Determine the (x, y) coordinate at the center of the cell enclosing the given text.  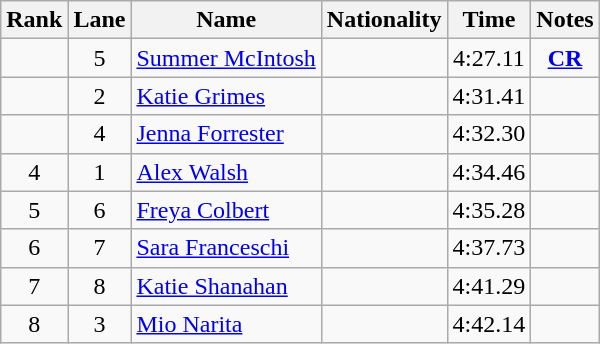
Rank (34, 20)
Katie Grimes (226, 96)
Summer McIntosh (226, 58)
Nationality (384, 20)
4:35.28 (489, 210)
Name (226, 20)
CR (565, 58)
Notes (565, 20)
4:37.73 (489, 248)
Time (489, 20)
4:41.29 (489, 286)
4:32.30 (489, 134)
2 (100, 96)
Freya Colbert (226, 210)
Alex Walsh (226, 172)
3 (100, 324)
Sara Franceschi (226, 248)
Katie Shanahan (226, 286)
4:42.14 (489, 324)
Mio Narita (226, 324)
Lane (100, 20)
Jenna Forrester (226, 134)
1 (100, 172)
4:31.41 (489, 96)
4:27.11 (489, 58)
4:34.46 (489, 172)
